From the cell containing the given text, extract its center point as (x, y) coordinate. 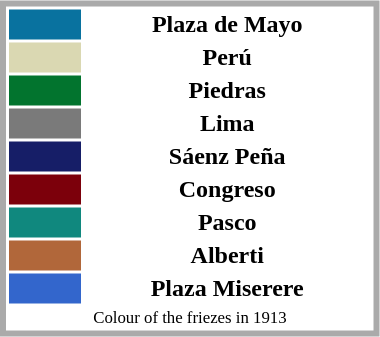
Plaza de Mayo (228, 25)
Lima (228, 123)
Perú (228, 57)
Congreso (228, 189)
Alberti (228, 255)
Pasco (228, 223)
Plaza Miserere (228, 289)
Colour of the friezes in 1913 (190, 316)
Piedras (228, 91)
Sáenz Peña (228, 157)
